Pinpoint the cell where the given text exists, returning its [x, y] midpoint coordinate. 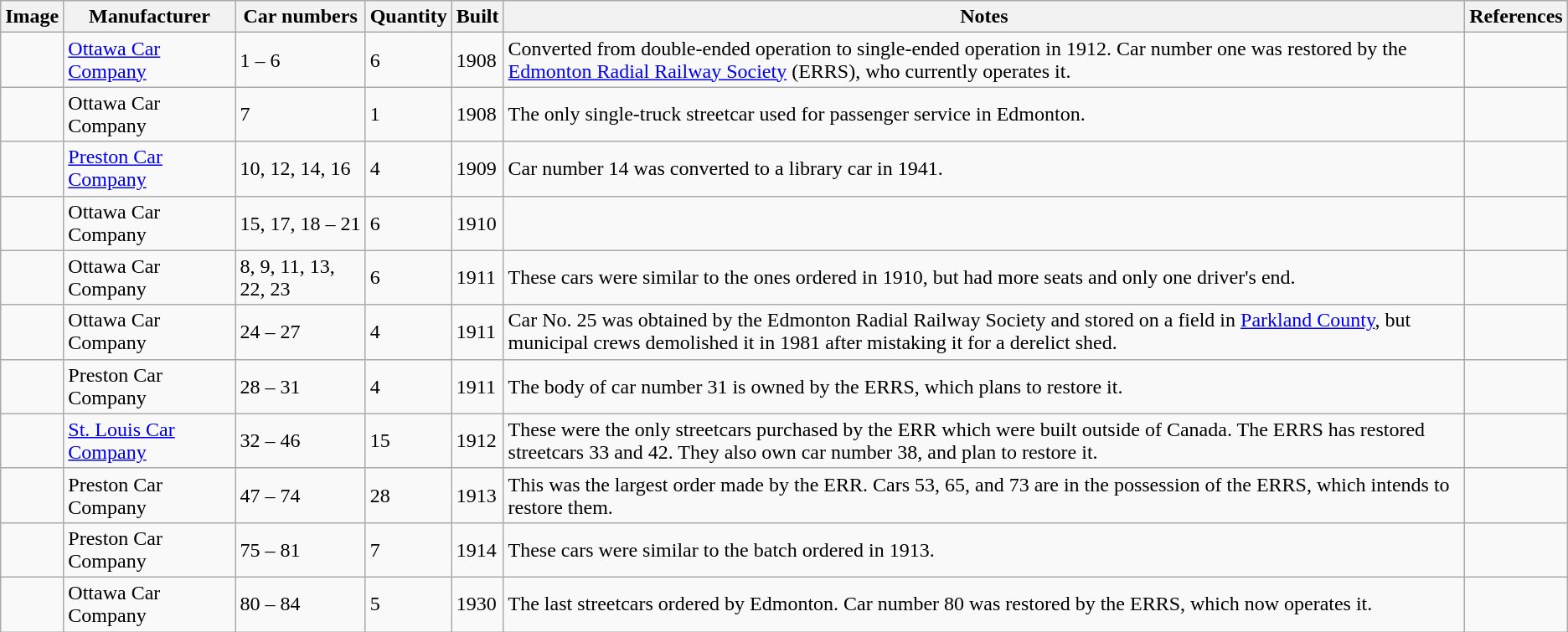
These cars were similar to the ones ordered in 1910, but had more seats and only one driver's end. [984, 278]
The body of car number 31 is owned by the ERRS, which plans to restore it. [984, 387]
Car numbers [300, 17]
These cars were similar to the batch ordered in 1913. [984, 549]
Car number 14 was converted to a library car in 1941. [984, 169]
47 – 74 [300, 496]
1 [409, 114]
1930 [477, 604]
Manufacturer [149, 17]
1912 [477, 440]
The only single-truck streetcar used for passenger service in Edmonton. [984, 114]
15 [409, 440]
References [1516, 17]
1 – 6 [300, 60]
1914 [477, 549]
28 – 31 [300, 387]
This was the largest order made by the ERR. Cars 53, 65, and 73 are in the possession of the ERRS, which intends to restore them. [984, 496]
75 – 81 [300, 549]
Image [32, 17]
1910 [477, 223]
28 [409, 496]
1909 [477, 169]
5 [409, 604]
St. Louis Car Company [149, 440]
Quantity [409, 17]
Built [477, 17]
1913 [477, 496]
15, 17, 18 – 21 [300, 223]
10, 12, 14, 16 [300, 169]
80 – 84 [300, 604]
24 – 27 [300, 331]
Notes [984, 17]
32 – 46 [300, 440]
The last streetcars ordered by Edmonton. Car number 80 was restored by the ERRS, which now operates it. [984, 604]
8, 9, 11, 13, 22, 23 [300, 278]
